From the cell containing the given text, extract its center point as (x, y) coordinate. 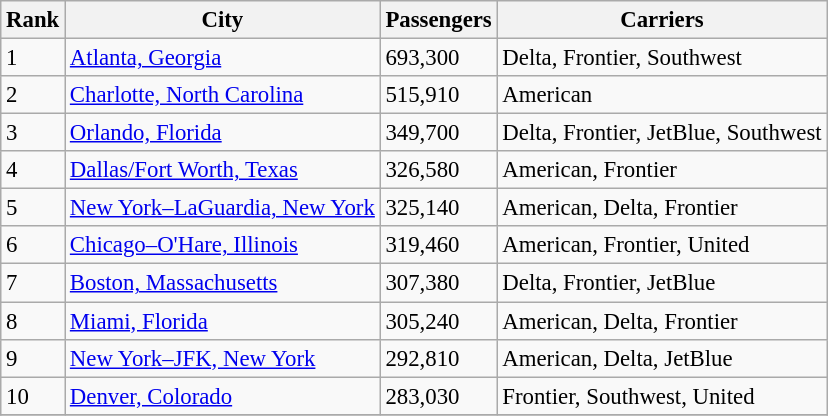
283,030 (438, 396)
325,140 (438, 208)
5 (33, 208)
326,580 (438, 170)
Delta, Frontier, JetBlue (662, 283)
7 (33, 283)
307,380 (438, 283)
515,910 (438, 95)
Delta, Frontier, JetBlue, Southwest (662, 133)
Delta, Frontier, Southwest (662, 58)
Passengers (438, 20)
693,300 (438, 58)
Miami, Florida (223, 321)
American, Delta, JetBlue (662, 358)
305,240 (438, 321)
New York–JFK, New York (223, 358)
Boston, Massachusetts (223, 283)
Carriers (662, 20)
Chicago–O'Hare, Illinois (223, 245)
Denver, Colorado (223, 396)
American (662, 95)
New York–LaGuardia, New York (223, 208)
3 (33, 133)
1 (33, 58)
6 (33, 245)
10 (33, 396)
Orlando, Florida (223, 133)
292,810 (438, 358)
2 (33, 95)
City (223, 20)
9 (33, 358)
Dallas/Fort Worth, Texas (223, 170)
349,700 (438, 133)
Charlotte, North Carolina (223, 95)
American, Frontier, United (662, 245)
Rank (33, 20)
Frontier, Southwest, United (662, 396)
Atlanta, Georgia (223, 58)
4 (33, 170)
8 (33, 321)
319,460 (438, 245)
American, Frontier (662, 170)
